Output the [x, y] coordinate of the center of the cell containing the given text.  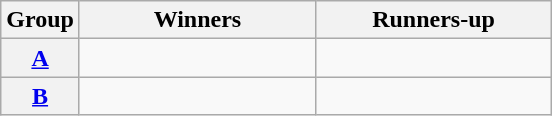
B [40, 96]
Runners-up [433, 20]
Group [40, 20]
A [40, 58]
Winners [197, 20]
